Extract the (x, y) coordinate from the center of the cell holding the provided text.  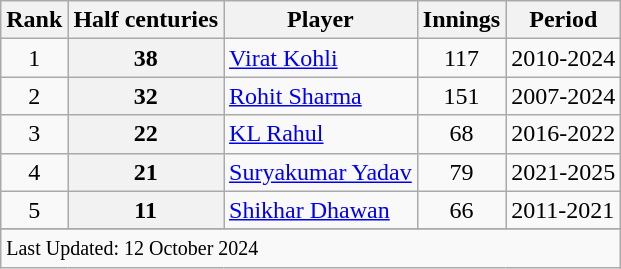
11 (146, 210)
4 (34, 172)
79 (461, 172)
Rohit Sharma (321, 96)
2007-2024 (564, 96)
Period (564, 20)
Suryakumar Yadav (321, 172)
32 (146, 96)
Player (321, 20)
Half centuries (146, 20)
5 (34, 210)
2 (34, 96)
2010-2024 (564, 58)
38 (146, 58)
66 (461, 210)
3 (34, 134)
21 (146, 172)
Rank (34, 20)
Virat Kohli (321, 58)
117 (461, 58)
2011-2021 (564, 210)
Shikhar Dhawan (321, 210)
2021-2025 (564, 172)
1 (34, 58)
Last Updated: 12 October 2024 (311, 248)
68 (461, 134)
2016-2022 (564, 134)
KL Rahul (321, 134)
Innings (461, 20)
151 (461, 96)
22 (146, 134)
